Pinpoint the cell where the given text exists, returning its (X, Y) midpoint coordinate. 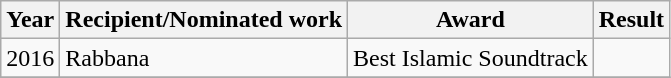
Year (30, 20)
Result (631, 20)
2016 (30, 58)
Best Islamic Soundtrack (471, 58)
Award (471, 20)
Recipient/Nominated work (204, 20)
Rabbana (204, 58)
